Capture the cell that displays the provided text and extract its [X, Y] central coordinate. 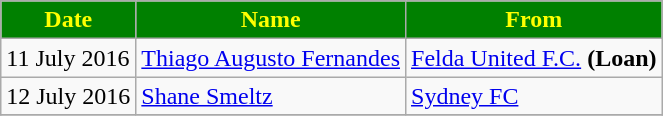
Name [271, 20]
Thiago Augusto Fernandes [271, 58]
Sydney FC [534, 96]
Felda United F.C. (Loan) [534, 58]
11 July 2016 [68, 58]
Date [68, 20]
12 July 2016 [68, 96]
From [534, 20]
Shane Smeltz [271, 96]
